Output the (X, Y) coordinate of the center of the cell containing the given text.  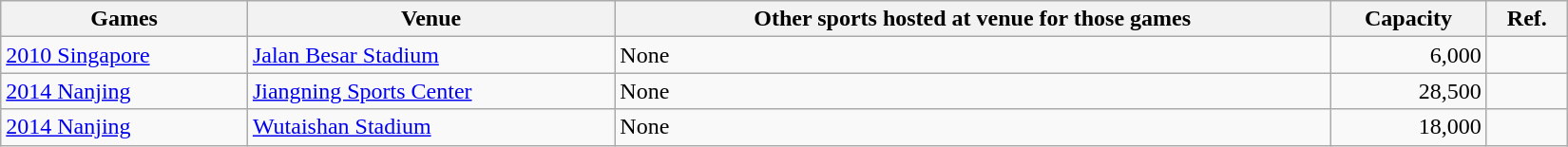
6,000 (1408, 55)
18,000 (1408, 127)
Jiangning Sports Center (430, 91)
Ref. (1526, 19)
Other sports hosted at venue for those games (973, 19)
2010 Singapore (124, 55)
Jalan Besar Stadium (430, 55)
Games (124, 19)
28,500 (1408, 91)
Capacity (1408, 19)
Venue (430, 19)
Wutaishan Stadium (430, 127)
